Identify which cell holds the provided text, then report its (x, y) central coordinate. 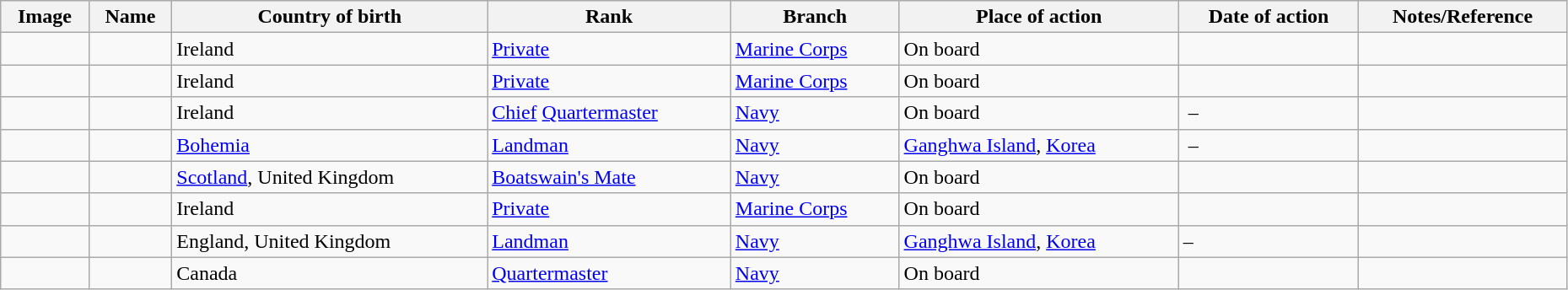
Chief Quartermaster (609, 113)
Date of action (1269, 17)
Notes/Reference (1463, 17)
Scotland, United Kingdom (330, 177)
Bohemia (330, 145)
Quartermaster (609, 273)
Rank (609, 17)
Country of birth (330, 17)
Name (130, 17)
Branch (815, 17)
England, United Kingdom (330, 241)
Image (45, 17)
Canada (330, 273)
Boatswain's Mate (609, 177)
Place of action (1039, 17)
